Identify which cell holds the provided text, then report its [x, y] central coordinate. 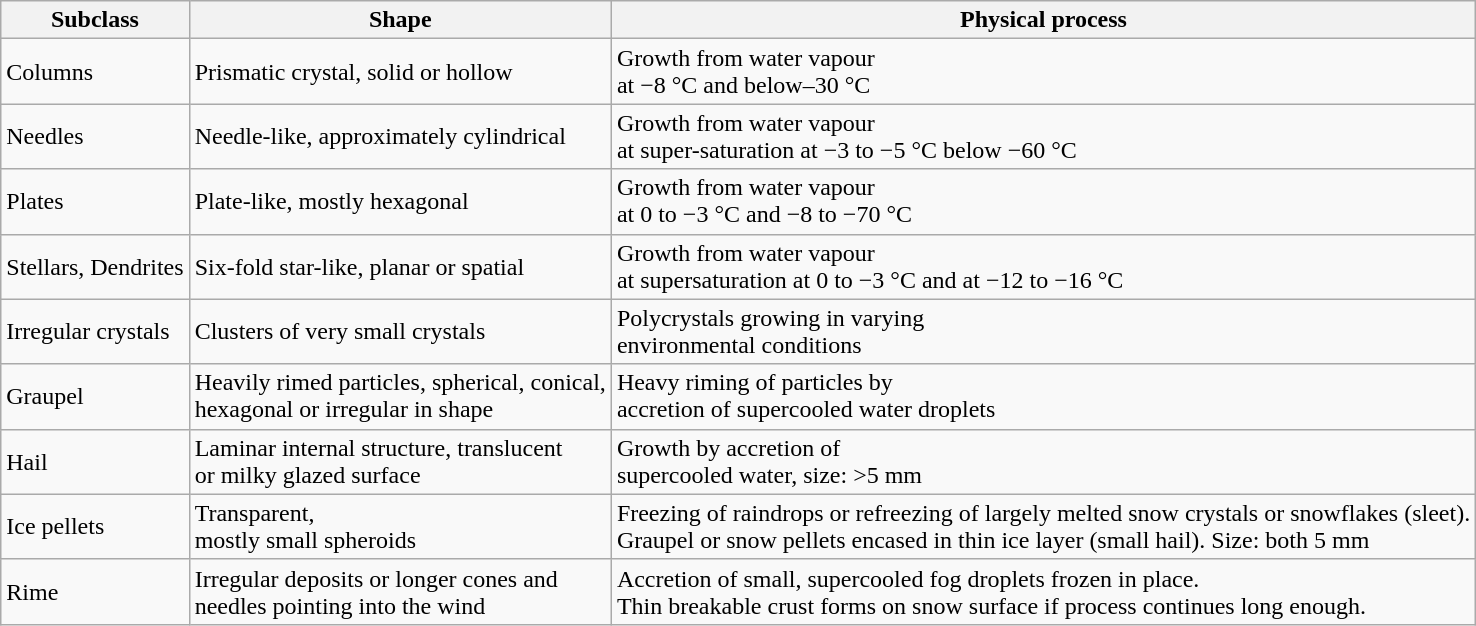
Growth by accretion ofsupercooled water, size: >5 mm [1043, 462]
Needles [95, 136]
Laminar internal structure, translucentor milky glazed surface [400, 462]
Irregular deposits or longer cones andneedles pointing into the wind [400, 592]
Growth from water vapourat super-saturation at −3 to −5 °C below −60 °C [1043, 136]
Needle-like, approximately cylindrical [400, 136]
Graupel [95, 396]
Transparent,mostly small spheroids [400, 526]
Plates [95, 202]
Growth from water vapourat supersaturation at 0 to −3 °C and at −12 to −16 °C [1043, 266]
Heavily rimed particles, spherical, conical,hexagonal or irregular in shape [400, 396]
Growth from water vapourat −8 °C and below–30 °C [1043, 72]
Rime [95, 592]
Stellars, Dendrites [95, 266]
Clusters of very small crystals [400, 332]
Ice pellets [95, 526]
Prismatic crystal, solid or hollow [400, 72]
Accretion of small, supercooled fog droplets frozen in place.Thin breakable crust forms on snow surface if process continues long enough. [1043, 592]
Physical process [1043, 20]
Hail [95, 462]
Heavy riming of particles byaccretion of supercooled water droplets [1043, 396]
Subclass [95, 20]
Growth from water vapourat 0 to −3 °C and −8 to −70 °C [1043, 202]
Six-fold star-like, planar or spatial [400, 266]
Columns [95, 72]
Shape [400, 20]
Polycrystals growing in varyingenvironmental conditions [1043, 332]
Irregular crystals [95, 332]
Plate-like, mostly hexagonal [400, 202]
